Return [X, Y] of the center of cell containing provided text 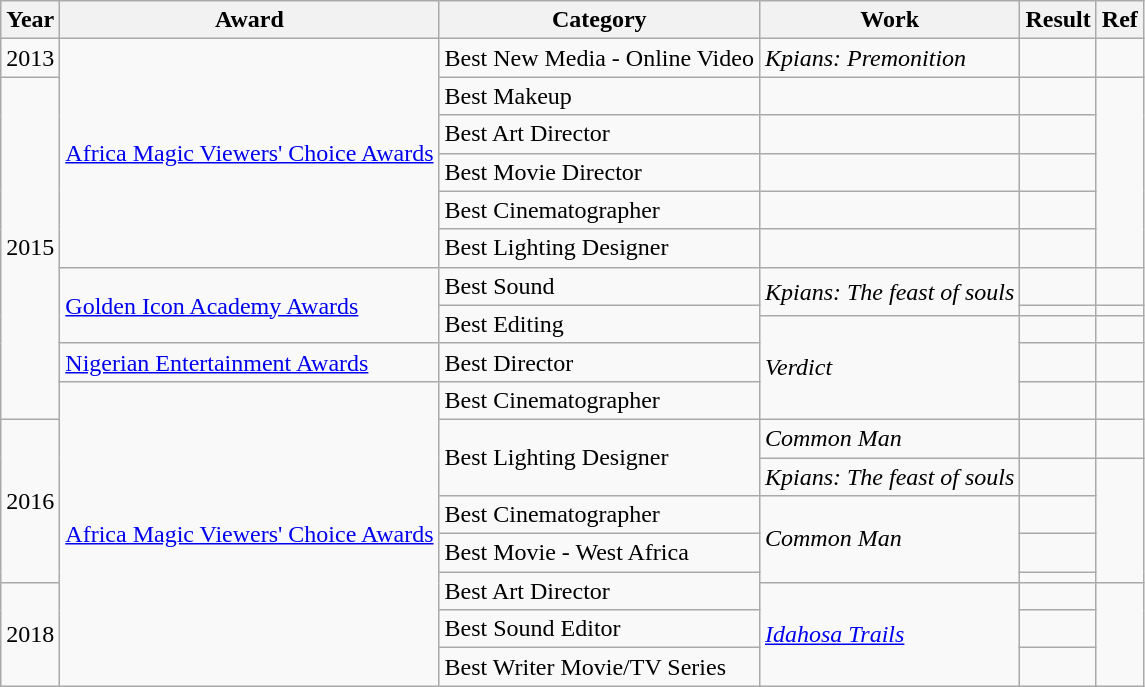
Work [889, 20]
Kpians: Premonition [889, 58]
Best Movie Director [599, 172]
Year [30, 20]
Golden Icon Academy Awards [250, 305]
Category [599, 20]
Best Sound Editor [599, 629]
Best Sound [599, 286]
Best Editing [599, 324]
Best Director [599, 362]
Best Movie - West Africa [599, 553]
2018 [30, 634]
Idahosa Trails [889, 634]
Result [1058, 20]
Nigerian Entertainment Awards [250, 362]
2016 [30, 500]
Best Writer Movie/TV Series [599, 667]
Best New Media - Online Video [599, 58]
Verdict [889, 368]
Ref [1120, 20]
Best Makeup [599, 96]
2015 [30, 248]
Award [250, 20]
2013 [30, 58]
